From the cell containing the given text, extract its center point as [x, y] coordinate. 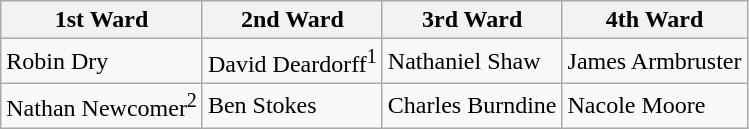
Robin Dry [102, 62]
2nd Ward [292, 20]
Nathan Newcomer2 [102, 106]
Nacole Moore [654, 106]
3rd Ward [472, 20]
Ben Stokes [292, 106]
4th Ward [654, 20]
James Armbruster [654, 62]
Charles Burndine [472, 106]
Nathaniel Shaw [472, 62]
1st Ward [102, 20]
David Deardorff1 [292, 62]
